Identify which cell holds the provided text, then report its [x, y] central coordinate. 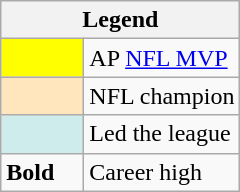
Career high [162, 172]
Legend [120, 20]
NFL champion [162, 96]
AP NFL MVP [162, 58]
Bold [42, 172]
Led the league [162, 134]
